For the text-containing cell, return its midpoint in (X, Y) coordinate format. 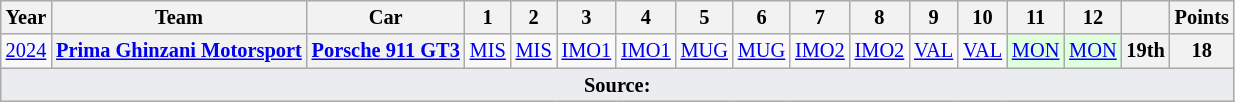
Car (386, 17)
3 (587, 17)
8 (880, 17)
2024 (26, 51)
Prima Ghinzani Motorsport (178, 51)
10 (982, 17)
11 (1036, 17)
9 (934, 17)
4 (646, 17)
Points (1202, 17)
Team (178, 17)
Year (26, 17)
19th (1146, 51)
5 (704, 17)
6 (762, 17)
7 (820, 17)
2 (534, 17)
1 (488, 17)
18 (1202, 51)
12 (1092, 17)
Porsche 911 GT3 (386, 51)
Source: (618, 85)
